Pinpoint the cell where the given text exists, returning its (x, y) midpoint coordinate. 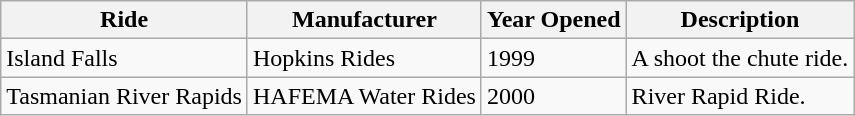
Hopkins Rides (364, 58)
Ride (124, 20)
Manufacturer (364, 20)
River Rapid Ride. (740, 96)
1999 (554, 58)
2000 (554, 96)
Tasmanian River Rapids (124, 96)
Year Opened (554, 20)
Description (740, 20)
Island Falls (124, 58)
HAFEMA Water Rides (364, 96)
A shoot the chute ride. (740, 58)
